Find where the given text appears and provide that cell's center as [X, Y] coordinate. 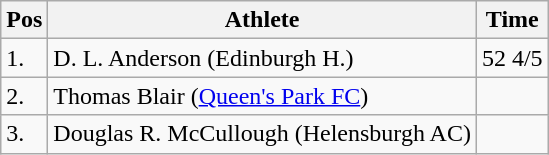
Athlete [262, 20]
3. [24, 134]
Pos [24, 20]
2. [24, 96]
D. L. Anderson (Edinburgh H.) [262, 58]
Thomas Blair (Queen's Park FC) [262, 96]
Time [512, 20]
Douglas R. McCullough (Helensburgh AC) [262, 134]
1. [24, 58]
52 4/5 [512, 58]
